Detect which cell encompasses the target text, then output its [X, Y] center coordinate. 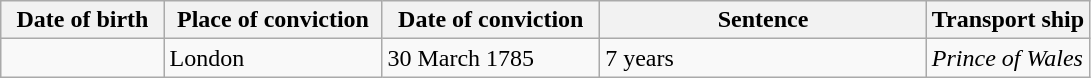
Transport ship [1008, 20]
Prince of Wales [1008, 58]
London [273, 58]
7 years [764, 58]
30 March 1785 [491, 58]
Date of conviction [491, 20]
Place of conviction [273, 20]
Date of birth [82, 20]
Sentence [764, 20]
